Return the [x, y] coordinate for the center point of the cell that contains the specified text.  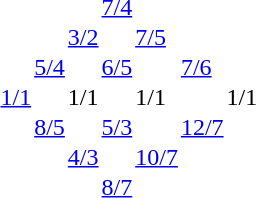
4/3 [83, 157]
3/2 [83, 37]
12/7 [202, 127]
7/5 [157, 37]
7/6 [202, 67]
8/5 [50, 127]
10/7 [157, 157]
5/3 [117, 127]
6/5 [117, 67]
5/4 [50, 67]
